Return the (X, Y) coordinate for the center point of the cell that contains the specified text.  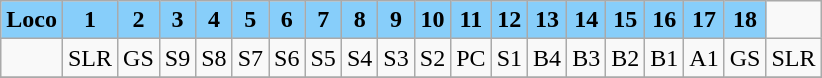
1 (90, 20)
Loco (32, 20)
S4 (359, 58)
B1 (664, 58)
5 (250, 20)
PC (471, 58)
16 (664, 20)
S8 (214, 58)
S7 (250, 58)
8 (359, 20)
2 (139, 20)
A1 (704, 58)
12 (509, 20)
15 (626, 20)
S2 (432, 58)
9 (396, 20)
S1 (509, 58)
S5 (323, 58)
4 (214, 20)
3 (177, 20)
13 (548, 20)
B4 (548, 58)
10 (432, 20)
B2 (626, 58)
11 (471, 20)
18 (745, 20)
14 (586, 20)
6 (287, 20)
7 (323, 20)
S3 (396, 58)
17 (704, 20)
B3 (586, 58)
S9 (177, 58)
S6 (287, 58)
